Scan for the cell matching the given text and deliver its (x, y) coordinate at center. 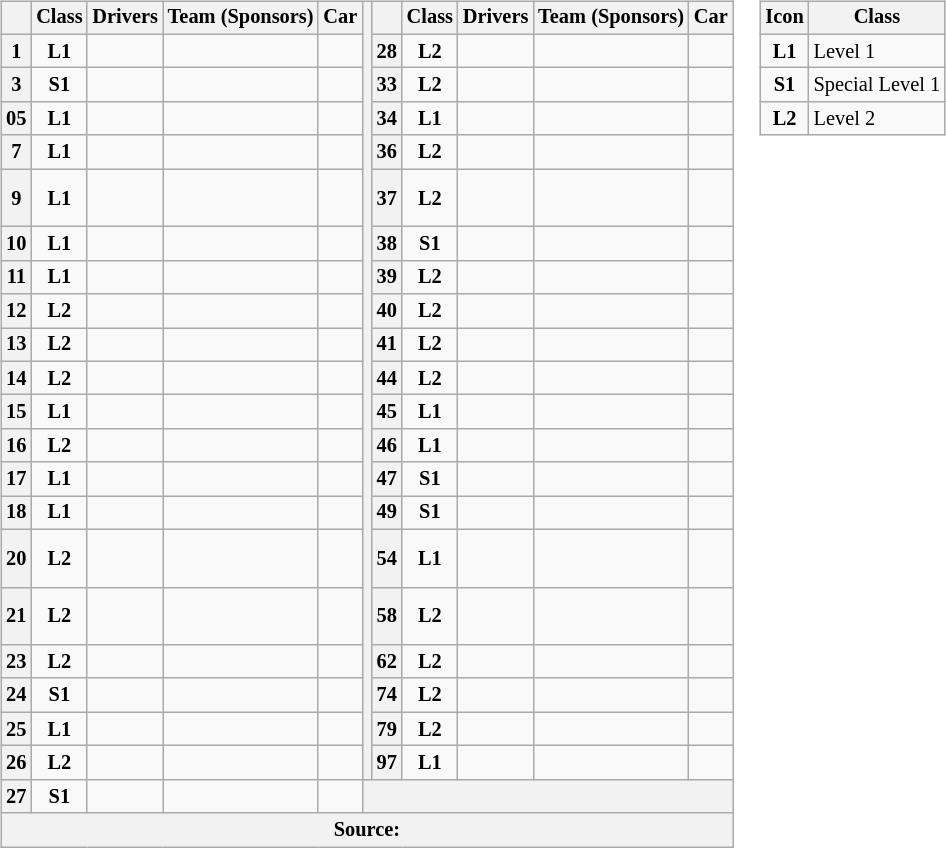
14 (16, 378)
54 (387, 558)
47 (387, 479)
Icon (784, 18)
13 (16, 345)
17 (16, 479)
58 (387, 616)
33 (387, 85)
44 (387, 378)
10 (16, 244)
28 (387, 51)
27 (16, 796)
Special Level 1 (877, 85)
79 (387, 729)
36 (387, 152)
Source: (366, 830)
18 (16, 513)
41 (387, 345)
46 (387, 446)
26 (16, 763)
Level 1 (877, 51)
3 (16, 85)
Level 2 (877, 119)
21 (16, 616)
38 (387, 244)
24 (16, 695)
25 (16, 729)
05 (16, 119)
39 (387, 277)
15 (16, 412)
40 (387, 311)
7 (16, 152)
97 (387, 763)
49 (387, 513)
23 (16, 662)
20 (16, 558)
9 (16, 198)
16 (16, 446)
12 (16, 311)
62 (387, 662)
1 (16, 51)
74 (387, 695)
34 (387, 119)
45 (387, 412)
11 (16, 277)
37 (387, 198)
